Provide the [x, y] coordinate of the cell's center where the given text is located.  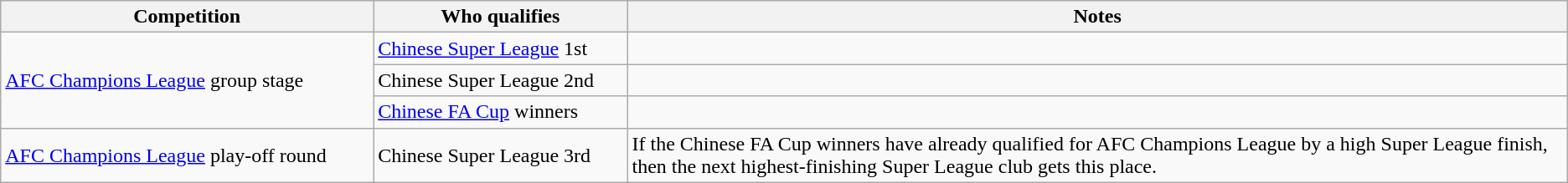
Chinese Super League 2nd [501, 80]
Chinese FA Cup winners [501, 112]
Chinese Super League 1st [501, 48]
AFC Champions League group stage [188, 80]
Notes [1097, 17]
AFC Champions League play-off round [188, 155]
Competition [188, 17]
Chinese Super League 3rd [501, 155]
Who qualifies [501, 17]
